Provide the [X, Y] coordinate of the cell's center where the given text is located.  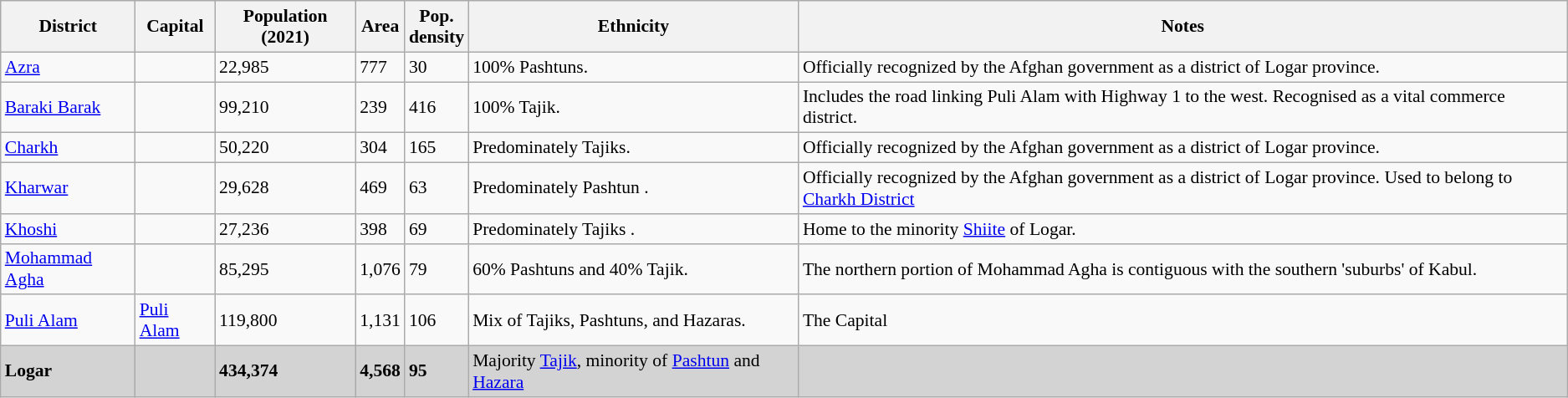
Officially recognized by the Afghan government as a district of Logar province. Used to belong to Charkh District [1182, 189]
Ethnicity [634, 27]
Mohammad Agha [69, 269]
Population (2021) [285, 27]
777 [380, 67]
Predominately Pashtun . [634, 189]
165 [437, 148]
1,076 [380, 269]
1,131 [380, 321]
Notes [1182, 27]
119,800 [285, 321]
Mix of Tajiks, Pashtuns, and Hazaras. [634, 321]
99,210 [285, 107]
239 [380, 107]
Baraki Barak [69, 107]
4,568 [380, 371]
69 [437, 229]
469 [380, 189]
Area [380, 27]
Capital [176, 27]
416 [437, 107]
50,220 [285, 148]
434,374 [285, 371]
85,295 [285, 269]
398 [380, 229]
Predominately Tajiks . [634, 229]
60% Pashtuns and 40% Tajik. [634, 269]
Includes the road linking Puli Alam with Highway 1 to the west. Recognised as a vital commerce district. [1182, 107]
100% Tajik. [634, 107]
The Capital [1182, 321]
29,628 [285, 189]
95 [437, 371]
27,236 [285, 229]
Pop.density [437, 27]
30 [437, 67]
Kharwar [69, 189]
Logar [69, 371]
100% Pashtuns. [634, 67]
Majority Tajik, minority of Pashtun and Hazara [634, 371]
Home to the minority Shiite of Logar. [1182, 229]
22,985 [285, 67]
Khoshi [69, 229]
79 [437, 269]
District [69, 27]
The northern portion of Mohammad Agha is contiguous with the southern 'suburbs' of Kabul. [1182, 269]
Charkh [69, 148]
Azra [69, 67]
Predominately Tajiks. [634, 148]
63 [437, 189]
106 [437, 321]
304 [380, 148]
